Provide the [X, Y] coordinate of the cell's center where the given text is located.  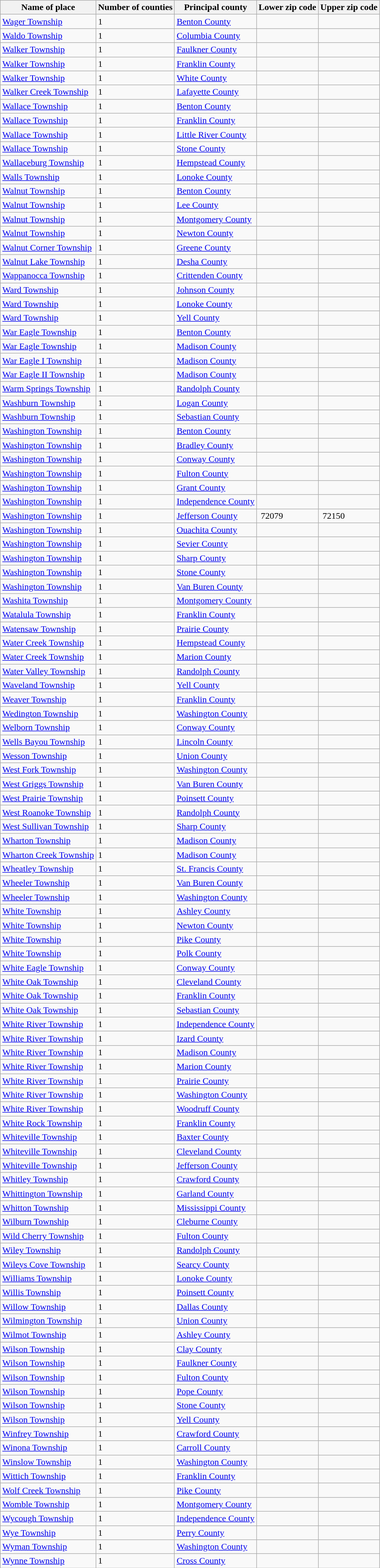
Wells Bayou Township [48, 742]
Wallaceburg Township [48, 163]
Watalula Township [48, 614]
Dallas County [216, 1306]
Wilmington Township [48, 1321]
Little River County [216, 134]
Wappanocca Township [48, 276]
Walker Creek Township [48, 92]
Wild Cherry Township [48, 1236]
Wedington Township [48, 714]
Wolf Creek Township [48, 1490]
Water Valley Township [48, 671]
Principal county [216, 7]
Womble Township [48, 1504]
War Eagle I Township [48, 360]
Whitton Township [48, 1208]
Bradley County [216, 445]
Cross County [216, 1561]
Baxter County [216, 1137]
Mississippi County [216, 1208]
Carroll County [216, 1448]
Ouachita County [216, 530]
Wittich Township [48, 1476]
Wye Township [48, 1533]
West Griggs Township [48, 784]
Waldo Township [48, 36]
Desha County [216, 262]
White Eagle Township [48, 968]
Wheatley Township [48, 869]
Weaver Township [48, 699]
Williams Township [48, 1278]
West Roanoke Township [48, 812]
Searcy County [216, 1264]
Whittington Township [48, 1194]
Logan County [216, 403]
Lincoln County [216, 742]
Polk County [216, 954]
Whitley Township [48, 1180]
White County [216, 78]
Greene County [216, 247]
Lee County [216, 205]
Walnut Lake Township [48, 262]
Woodruff County [216, 1109]
Wycough Township [48, 1518]
Lower zip code [288, 7]
72150 [349, 516]
Clay County [216, 1349]
Wilmot Township [48, 1335]
Columbia County [216, 36]
Wileys Cove Township [48, 1264]
Winfrey Township [48, 1434]
Wyman Township [48, 1547]
Waveland Township [48, 685]
Walnut Corner Township [48, 247]
Wharton Creek Township [48, 854]
Washita Township [48, 600]
Izard County [216, 1038]
Winslow Township [48, 1462]
Wharton Township [48, 840]
Grant County [216, 488]
Willis Township [48, 1292]
White Rock Township [48, 1123]
Lafayette County [216, 92]
Perry County [216, 1533]
Cleburne County [216, 1222]
Walls Township [48, 177]
72079 [288, 516]
Wesson Township [48, 756]
Wager Township [48, 22]
West Fork Township [48, 770]
St. Francis County [216, 869]
Welborn Township [48, 728]
Willow Township [48, 1306]
Watensaw Township [48, 629]
Pope County [216, 1391]
Sevier County [216, 544]
Wiley Township [48, 1250]
Name of place [48, 7]
Warm Springs Township [48, 388]
West Sullivan Township [48, 826]
Winona Township [48, 1448]
Upper zip code [349, 7]
Wynne Township [48, 1561]
West Prairie Township [48, 798]
Garland County [216, 1194]
Crittenden County [216, 276]
Number of counties [135, 7]
Wilburn Township [48, 1222]
War Eagle II Township [48, 374]
Johnson County [216, 290]
